For the text-containing cell, return its midpoint in (x, y) coordinate format. 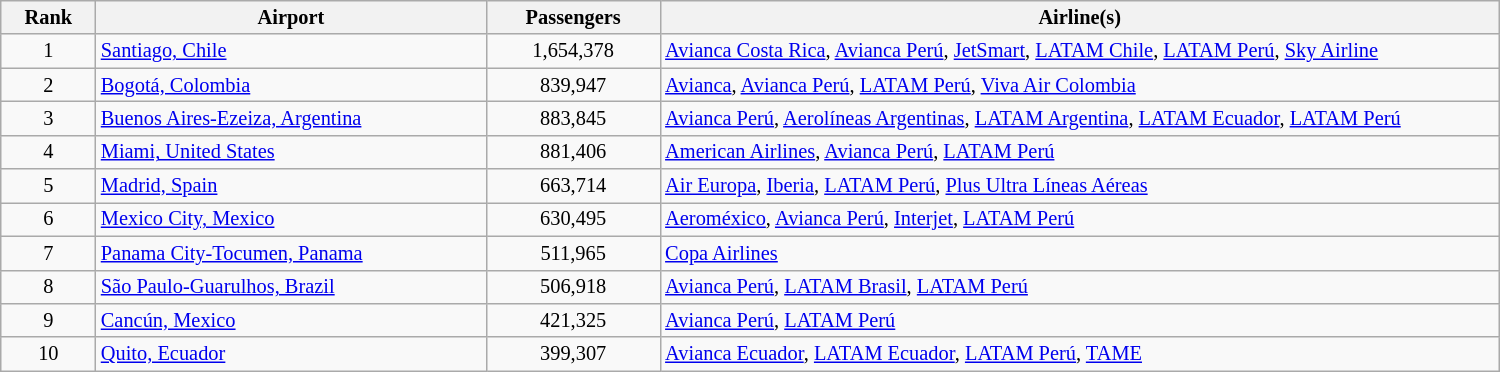
Bogotá, Colombia (291, 85)
1,654,378 (573, 51)
São Paulo-Guarulhos, Brazil (291, 287)
Avianca, Avianca Perú, LATAM Perú, Viva Air Colombia (1080, 85)
Copa Airlines (1080, 253)
Mexico City, Mexico (291, 220)
1 (48, 51)
Santiago, Chile (291, 51)
399,307 (573, 354)
10 (48, 354)
Panama City-Tocumen, Panama (291, 253)
7 (48, 253)
9 (48, 321)
Madrid, Spain (291, 186)
506,918 (573, 287)
4 (48, 152)
Aeroméxico, Avianca Perú, Interjet, LATAM Perú (1080, 220)
American Airlines, Avianca Perú, LATAM Perú (1080, 152)
421,325 (573, 321)
663,714 (573, 186)
2 (48, 85)
3 (48, 119)
630,495 (573, 220)
5 (48, 186)
Airline(s) (1080, 18)
Airport (291, 18)
8 (48, 287)
511,965 (573, 253)
883,845 (573, 119)
Avianca Perú, LATAM Perú (1080, 321)
Quito, Ecuador (291, 354)
Miami, United States (291, 152)
881,406 (573, 152)
Avianca Perú, Aerolíneas Argentinas, LATAM Argentina, LATAM Ecuador, LATAM Perú (1080, 119)
6 (48, 220)
Passengers (573, 18)
Avianca Ecuador, LATAM Ecuador, LATAM Perú, TAME (1080, 354)
Air Europa, Iberia, LATAM Perú, Plus Ultra Líneas Aéreas (1080, 186)
839,947 (573, 85)
Cancún, Mexico (291, 321)
Buenos Aires-Ezeiza, Argentina (291, 119)
Rank (48, 18)
Avianca Perú, LATAM Brasil, LATAM Perú (1080, 287)
Avianca Costa Rica, Avianca Perú, JetSmart, LATAM Chile, LATAM Perú, Sky Airline (1080, 51)
